Find where the given text appears and provide that cell's center as (x, y) coordinate. 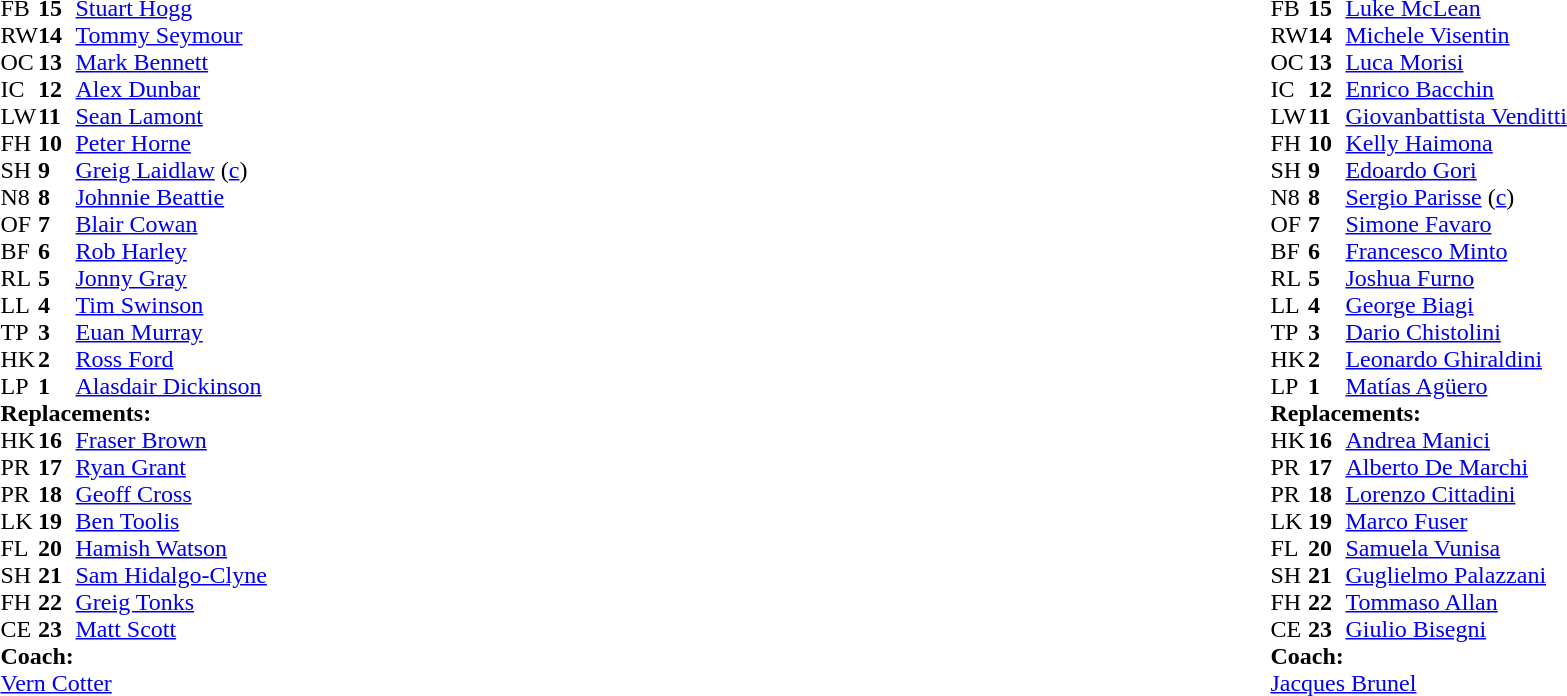
Giulio Bisegni (1456, 630)
Tim Swinson (172, 306)
Ryan Grant (172, 468)
Ross Ford (172, 360)
Edoardo Gori (1456, 170)
Simone Favaro (1456, 224)
Greig Laidlaw (c) (172, 170)
Guglielmo Palazzani (1456, 576)
Blair Cowan (172, 224)
Peter Horne (172, 144)
Jonny Gray (172, 278)
Alasdair Dickinson (172, 386)
Kelly Haimona (1456, 144)
Tommy Seymour (172, 36)
Giovanbattista Venditti (1456, 116)
Hamish Watson (172, 548)
Dario Chistolini (1456, 332)
Michele Visentin (1456, 36)
Lorenzo Cittadini (1456, 494)
Sam Hidalgo-Clyne (172, 576)
Matt Scott (172, 630)
Alberto De Marchi (1456, 468)
George Biagi (1456, 306)
Greig Tonks (172, 602)
Sean Lamont (172, 116)
Joshua Furno (1456, 278)
Francesco Minto (1456, 252)
Geoff Cross (172, 494)
Enrico Bacchin (1456, 90)
Euan Murray (172, 332)
Alex Dunbar (172, 90)
Leonardo Ghiraldini (1456, 360)
Fraser Brown (172, 440)
Andrea Manici (1456, 440)
Rob Harley (172, 252)
Marco Fuser (1456, 522)
Tommaso Allan (1456, 602)
Mark Bennett (172, 62)
Samuela Vunisa (1456, 548)
Johnnie Beattie (172, 198)
Matías Agüero (1456, 386)
Sergio Parisse (c) (1456, 198)
Ben Toolis (172, 522)
Luca Morisi (1456, 62)
